Return (x, y) of the center of cell containing provided text 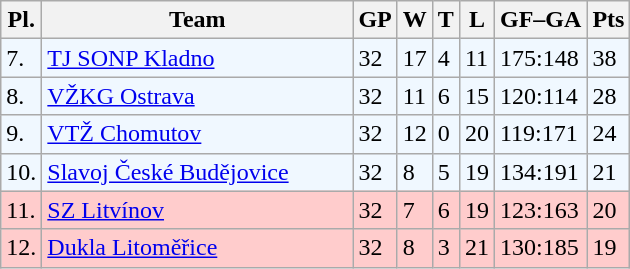
4 (446, 58)
119:171 (540, 134)
VTŽ Chomutov (198, 134)
175:148 (540, 58)
Slavoj České Budějovice (198, 172)
11. (22, 210)
0 (446, 134)
T (446, 20)
W (414, 20)
TJ SONP Kladno (198, 58)
VŽKG Ostrava (198, 96)
24 (608, 134)
Team (198, 20)
L (476, 20)
5 (446, 172)
130:185 (540, 248)
GP (375, 20)
12. (22, 248)
7 (414, 210)
8. (22, 96)
9. (22, 134)
3 (446, 248)
Dukla Litoměřice (198, 248)
SZ Litvínov (198, 210)
10. (22, 172)
28 (608, 96)
GF–GA (540, 20)
38 (608, 58)
123:163 (540, 210)
12 (414, 134)
7. (22, 58)
Pl. (22, 20)
Pts (608, 20)
15 (476, 96)
134:191 (540, 172)
17 (414, 58)
120:114 (540, 96)
